Identify which cell holds the provided text, then report its (X, Y) central coordinate. 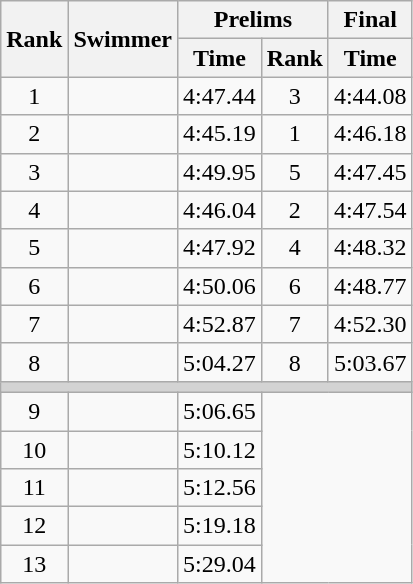
5:10.12 (220, 449)
4:52.30 (370, 324)
4:48.77 (370, 286)
10 (34, 449)
4:47.44 (220, 96)
4:44.08 (370, 96)
13 (34, 564)
4:48.32 (370, 248)
4:47.45 (370, 172)
5:12.56 (220, 488)
4:47.92 (220, 248)
4:46.18 (370, 134)
4:50.06 (220, 286)
Swimmer (123, 39)
11 (34, 488)
5:29.04 (220, 564)
5:03.67 (370, 362)
4:45.19 (220, 134)
Final (370, 20)
5:19.18 (220, 526)
Prelims (254, 20)
4:46.04 (220, 210)
12 (34, 526)
4:52.87 (220, 324)
9 (34, 411)
4:47.54 (370, 210)
5:04.27 (220, 362)
5:06.65 (220, 411)
4:49.95 (220, 172)
